Return (X, Y) of the center of cell containing provided text 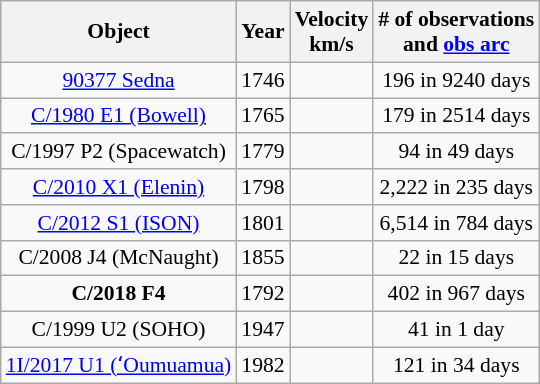
121 in 34 days (456, 365)
1855 (262, 258)
41 in 1 day (456, 330)
196 in 9240 days (456, 80)
# of observations and obs arc (456, 32)
Year (262, 32)
1765 (262, 116)
Velocitykm/s (332, 32)
C/2018 F4 (119, 294)
22 in 15 days (456, 258)
90377 Sedna (119, 80)
94 in 49 days (456, 152)
C/2008 J4 (McNaught) (119, 258)
1798 (262, 187)
1746 (262, 80)
Object (119, 32)
1I/2017 U1 (ʻOumuamua) (119, 365)
C/2012 S1 (ISON) (119, 223)
C/1997 P2 (Spacewatch) (119, 152)
C/2010 X1 (Elenin) (119, 187)
2,222 in 235 days (456, 187)
C/1999 U2 (SOHO) (119, 330)
C/1980 E1 (Bowell) (119, 116)
1801 (262, 223)
1982 (262, 365)
1947 (262, 330)
1792 (262, 294)
179 in 2514 days (456, 116)
402 in 967 days (456, 294)
6,514 in 784 days (456, 223)
1779 (262, 152)
